Provide the [x, y] coordinate of the cell's center where the given text is located.  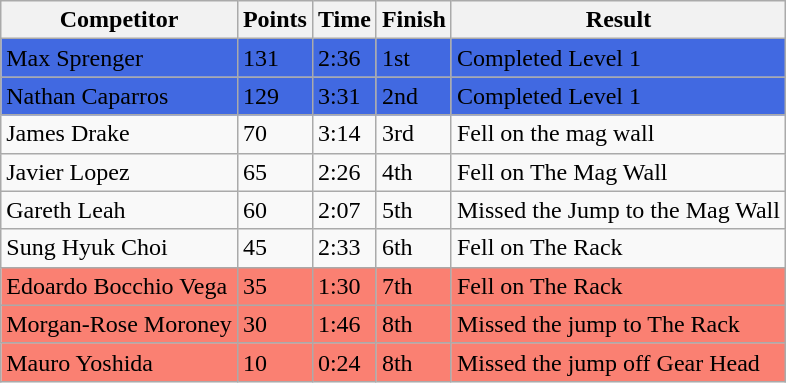
1st [414, 58]
10 [274, 362]
Morgan-Rose Moroney [120, 324]
Gareth Leah [120, 210]
Points [274, 20]
Edoardo Bocchio Vega [120, 286]
2:33 [344, 248]
2:36 [344, 58]
35 [274, 286]
5th [414, 210]
4th [414, 172]
Time [344, 20]
129 [274, 96]
3rd [414, 134]
2:26 [344, 172]
3:14 [344, 134]
70 [274, 134]
45 [274, 248]
Finish [414, 20]
Fell on The Mag Wall [618, 172]
7th [414, 286]
Max Sprenger [120, 58]
Missed the Jump to the Mag Wall [618, 210]
Missed the jump off Gear Head [618, 362]
1:46 [344, 324]
James Drake [120, 134]
Missed the jump to The Rack [618, 324]
2nd [414, 96]
60 [274, 210]
30 [274, 324]
3:31 [344, 96]
Result [618, 20]
Competitor [120, 20]
65 [274, 172]
Mauro Yoshida [120, 362]
Javier Lopez [120, 172]
Sung Hyuk Choi [120, 248]
1:30 [344, 286]
Nathan Caparros [120, 96]
0:24 [344, 362]
6th [414, 248]
131 [274, 58]
2:07 [344, 210]
Fell on the mag wall [618, 134]
